Provide the [X, Y] coordinate of the cell's center where the given text is located.  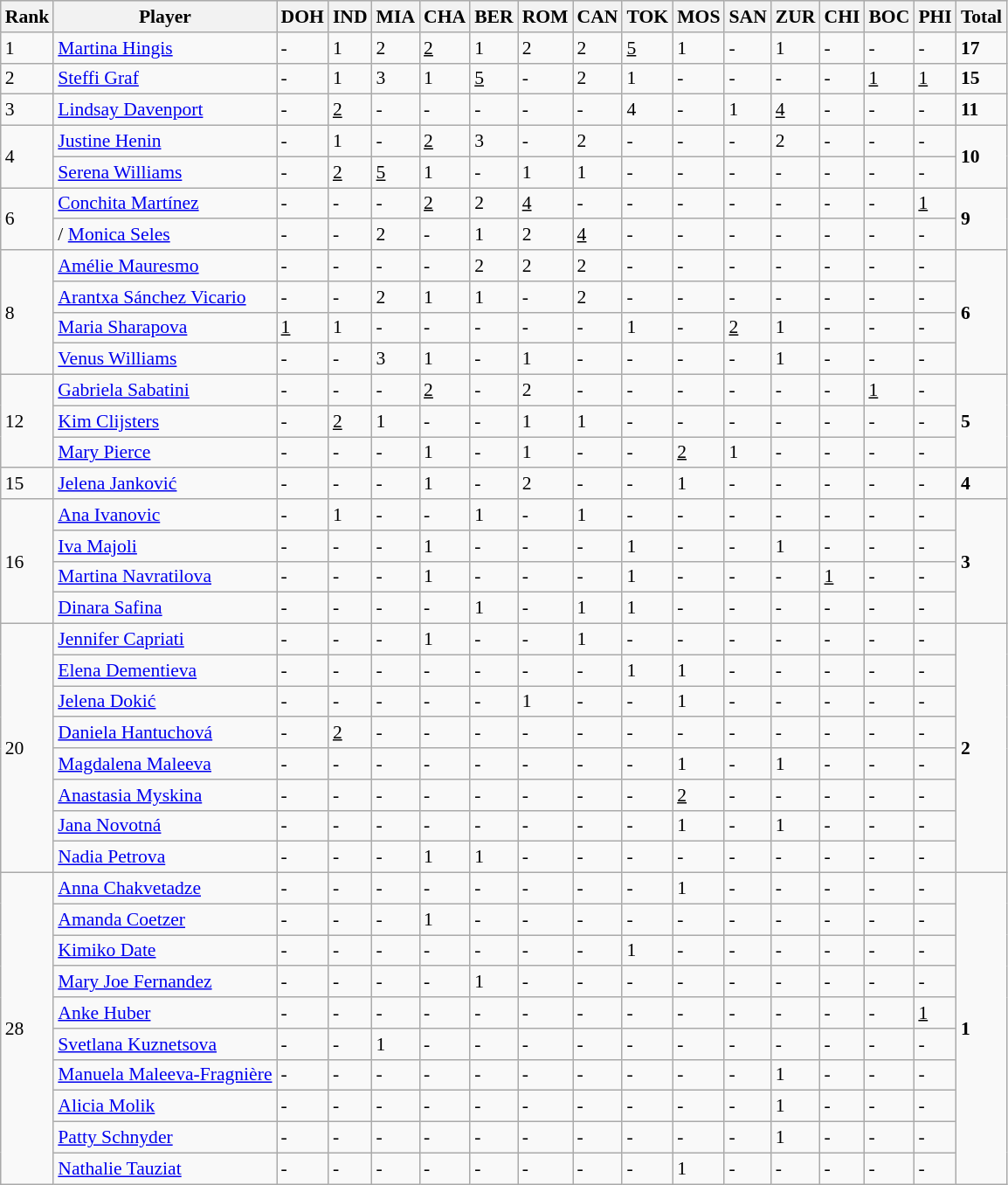
Dinara Safina [164, 608]
CHI [842, 17]
20 [28, 748]
17 [982, 48]
Mary Joe Fernandez [164, 982]
TOK [647, 17]
Alicia Molik [164, 1106]
Patty Schnyder [164, 1138]
Nadia Petrova [164, 857]
BOC [889, 17]
Jelena Janković [164, 484]
BER [494, 17]
Martina Hingis [164, 48]
MIA [396, 17]
Jelena Dokić [164, 702]
Mary Pierce [164, 453]
Jennifer Capriati [164, 640]
12 [28, 421]
28 [28, 1029]
Kim Clijsters [164, 421]
Maria Sharapova [164, 328]
CHA [445, 17]
8 [28, 312]
/ Monica Seles [164, 235]
Steffi Graf [164, 79]
Elena Dementieva [164, 670]
Ana Ivanovic [164, 515]
Magdalena Maleeva [164, 764]
Iva Majoli [164, 546]
Kimiko Date [164, 951]
IND [350, 17]
Daniela Hantuchová [164, 733]
Arantxa Sánchez Vicario [164, 297]
SAN [748, 17]
Conchita Martínez [164, 204]
ZUR [796, 17]
Martina Navratilova [164, 577]
Anastasia Myskina [164, 795]
Anna Chakvetadze [164, 889]
Rank [28, 17]
Amélie Mauresmo [164, 266]
Player [164, 17]
16 [28, 561]
Serena Williams [164, 172]
ROM [545, 17]
10 [982, 157]
Lindsay Davenport [164, 110]
11 [982, 110]
Amanda Coetzer [164, 919]
Jana Novotná [164, 826]
MOS [699, 17]
Svetlana Kuznetsova [164, 1044]
Venus Williams [164, 359]
Justine Henin [164, 142]
Total [982, 17]
9 [982, 218]
Anke Huber [164, 1013]
DOH [302, 17]
Manuela Maleeva-Fragnière [164, 1075]
Nathalie Tauziat [164, 1168]
PHI [935, 17]
Gabriela Sabatini [164, 391]
CAN [597, 17]
